Detect which cell encompasses the target text, then output its (x, y) center coordinate. 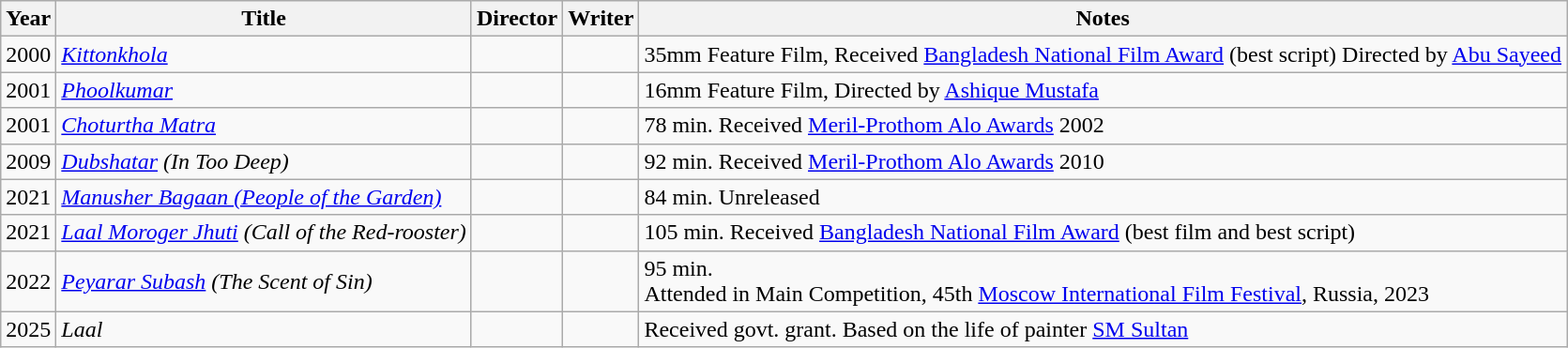
Writer (601, 19)
Choturtha Matra (265, 126)
2025 (28, 329)
Dubshatar (In Too Deep) (265, 161)
Laal (265, 329)
Director (516, 19)
Laal Moroger Jhuti (Call of the Red-rooster) (265, 233)
Kittonkhola (265, 54)
78 min. Received Meril-Prothom Alo Awards 2002 (1104, 126)
2022 (28, 281)
Peyarar Subash (The Scent of Sin) (265, 281)
2009 (28, 161)
105 min. Received Bangladesh National Film Award (best film and best script) (1104, 233)
95 min. Attended in Main Competition, 45th Moscow International Film Festival, Russia, 2023 (1104, 281)
92 min. Received Meril-Prothom Alo Awards 2010 (1104, 161)
Manusher Bagaan (People of the Garden) (265, 197)
Year (28, 19)
35mm Feature Film, Received Bangladesh National Film Award (best script) Directed by Abu Sayeed (1104, 54)
Received govt. grant. Based on the life of painter SM Sultan (1104, 329)
Title (265, 19)
Phoolkumar (265, 90)
Notes (1104, 19)
2000 (28, 54)
84 min. Unreleased (1104, 197)
16mm Feature Film, Directed by Ashique Mustafa (1104, 90)
